From the cell containing the given text, extract its center point as [x, y] coordinate. 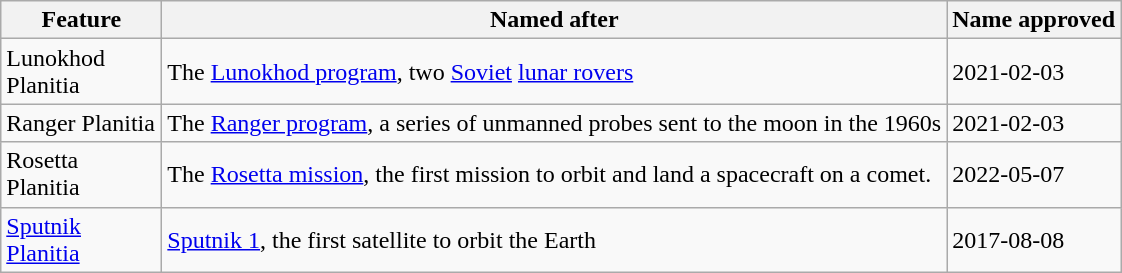
Named after [554, 20]
Sputnik 1, the first satellite to orbit the Earth [554, 240]
The Ranger program, a series of unmanned probes sent to the moon in the 1960s [554, 123]
2022-05-07 [1034, 174]
2017-08-08 [1034, 240]
Name approved [1034, 20]
Feature [82, 20]
The Rosetta mission, the first mission to orbit and land a spacecraft on a comet. [554, 174]
Lunokhod Planitia [82, 72]
The Lunokhod program, two Soviet lunar rovers [554, 72]
Ranger Planitia [82, 123]
Sputnik Planitia [82, 240]
Rosetta Planitia [82, 174]
